Identify which cell holds the provided text, then report its [X, Y] central coordinate. 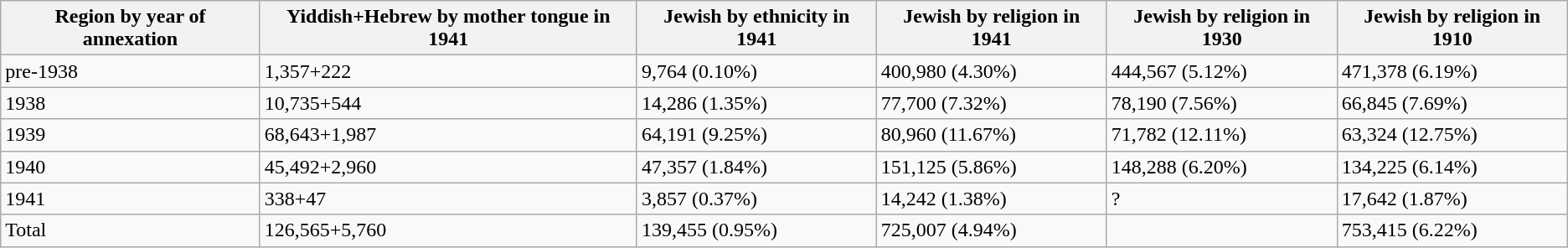
71,782 (12.11%) [1221, 135]
126,565+5,760 [448, 230]
753,415 (6.22%) [1452, 230]
14,286 (1.35%) [756, 103]
151,125 (5.86%) [992, 167]
471,378 (6.19%) [1452, 71]
pre-1938 [131, 71]
Region by year of annexation [131, 28]
47,357 (1.84%) [756, 167]
66,845 (7.69%) [1452, 103]
14,242 (1.38%) [992, 199]
77,700 (7.32%) [992, 103]
134,225 (6.14%) [1452, 167]
Total [131, 230]
63,324 (12.75%) [1452, 135]
338+47 [448, 199]
Yiddish+Hebrew by mother tongue in 1941 [448, 28]
78,190 (7.56%) [1221, 103]
10,735+544 [448, 103]
17,642 (1.87%) [1452, 199]
1938 [131, 103]
45,492+2,960 [448, 167]
Jewish by ethnicity in 1941 [756, 28]
1,357+222 [448, 71]
68,643+1,987 [448, 135]
148,288 (6.20%) [1221, 167]
725,007 (4.94%) [992, 230]
Jewish by religion in 1941 [992, 28]
9,764 (0.10%) [756, 71]
3,857 (0.37%) [756, 199]
1940 [131, 167]
139,455 (0.95%) [756, 230]
Jewish by religion in 1910 [1452, 28]
400,980 (4.30%) [992, 71]
64,191 (9.25%) [756, 135]
Jewish by religion in 1930 [1221, 28]
? [1221, 199]
444,567 (5.12%) [1221, 71]
80,960 (11.67%) [992, 135]
1939 [131, 135]
1941 [131, 199]
